Identify which cell holds the provided text, then report its [X, Y] central coordinate. 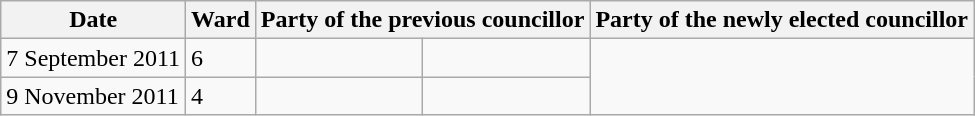
Date [94, 20]
Ward [221, 20]
6 [221, 58]
7 September 2011 [94, 58]
Party of the newly elected councillor [782, 20]
Party of the previous councillor [422, 20]
9 November 2011 [94, 96]
4 [221, 96]
